Scan for the cell matching the given text and deliver its [X, Y] coordinate at center. 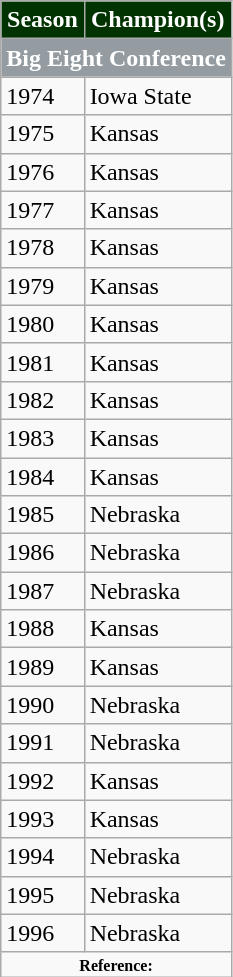
1975 [42, 134]
1996 [42, 933]
1988 [42, 629]
1990 [42, 705]
1979 [42, 286]
Reference: [116, 964]
1977 [42, 210]
1974 [42, 96]
1992 [42, 781]
Season [42, 20]
Big Eight Conference [116, 58]
1987 [42, 591]
1982 [42, 400]
1995 [42, 895]
1994 [42, 857]
1989 [42, 667]
Champion(s) [158, 20]
1984 [42, 477]
1980 [42, 324]
Iowa State [158, 96]
1985 [42, 515]
1976 [42, 172]
1991 [42, 743]
1986 [42, 553]
1983 [42, 438]
1978 [42, 248]
1993 [42, 819]
1981 [42, 362]
